Detect which cell encompasses the target text, then output its (x, y) center coordinate. 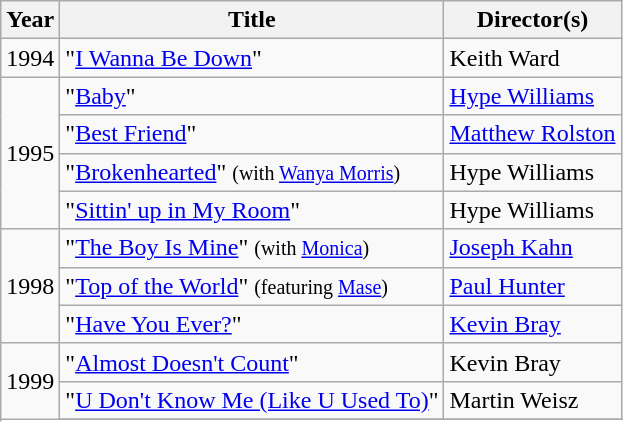
"I Wanna Be Down" (252, 58)
"Baby" (252, 96)
"Best Friend" (252, 134)
Keith Ward (532, 58)
1994 (30, 58)
"Sittin' up in My Room" (252, 210)
"Almost Doesn't Count" (252, 362)
1998 (30, 286)
Matthew Rolston (532, 134)
Joseph Kahn (532, 248)
"The Boy Is Mine" (with Monica) (252, 248)
1995 (30, 153)
Paul Hunter (532, 286)
Martin Weisz (532, 400)
Director(s) (532, 20)
"Brokenhearted" (with Wanya Morris) (252, 172)
Title (252, 20)
1999 (30, 381)
"Top of the World" (featuring Mase) (252, 286)
"U Don't Know Me (Like U Used To)" (252, 400)
Year (30, 20)
"Have You Ever?" (252, 324)
